Return the (X, Y) coordinate for the center point of the cell that contains the specified text.  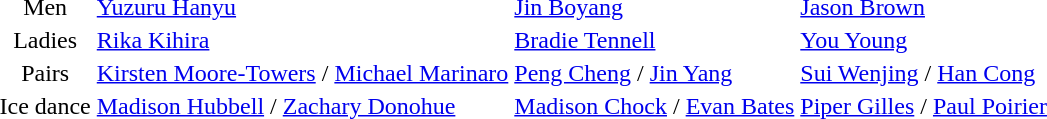
Rika Kihira (302, 40)
Bradie Tennell (654, 40)
Kirsten Moore-Towers / Michael Marinaro (302, 73)
Peng Cheng / Jin Yang (654, 73)
